Return the [x, y] coordinate for the center point of the cell that contains the specified text.  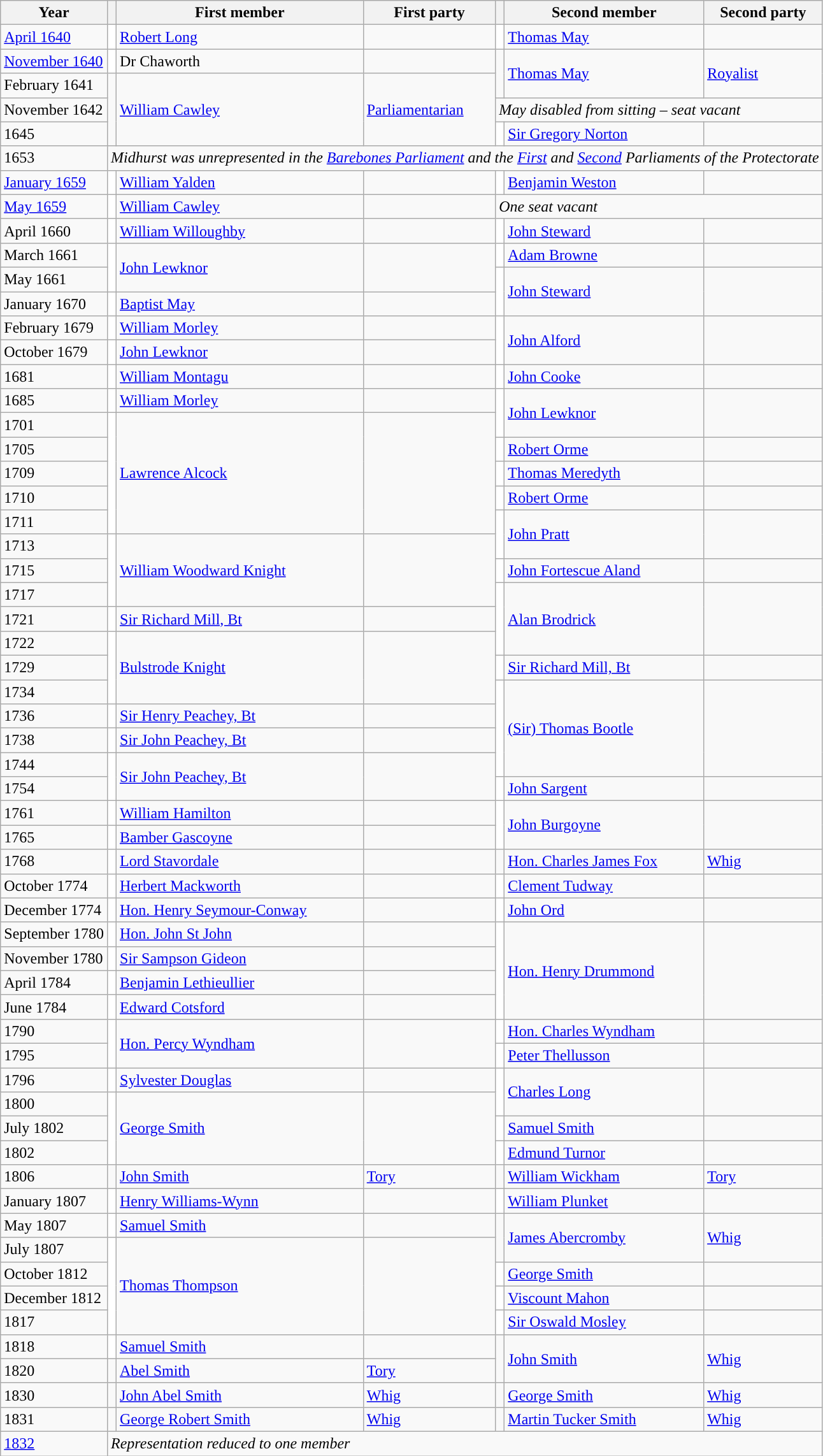
Bulstrode Knight [240, 667]
William Montagu [240, 377]
Hon. Henry Drummond [604, 970]
January 1670 [54, 304]
Alan Brodrick [604, 619]
John Abel Smith [240, 1395]
February 1641 [54, 85]
1645 [54, 134]
June 1784 [54, 1007]
Charles Long [604, 1092]
July 1807 [54, 1250]
1818 [54, 1346]
William Hamilton [240, 813]
February 1679 [54, 328]
March 1661 [54, 255]
Adam Browne [604, 255]
1802 [54, 1153]
1717 [54, 595]
1729 [54, 667]
John Pratt [604, 534]
May 1661 [54, 279]
John Sargent [604, 789]
William Wickham [604, 1177]
1736 [54, 716]
Robert Long [240, 37]
First member [240, 13]
Viscount Mahon [604, 1298]
1831 [54, 1419]
December 1774 [54, 910]
May 1659 [54, 206]
Sir Henry Peachey, Bt [240, 716]
Dr Chaworth [240, 61]
December 1812 [54, 1298]
John Ord [604, 910]
November 1640 [54, 61]
Hon. Charles James Fox [604, 861]
1765 [54, 837]
Hon. Percy Wyndham [240, 1043]
Sir Gregory Norton [604, 134]
1832 [54, 1443]
Lawrence Alcock [240, 473]
1830 [54, 1395]
1744 [54, 765]
1795 [54, 1055]
October 1812 [54, 1274]
Midhurst was unrepresented in the Barebones Parliament and the First and Second Parliaments of the Protectorate [465, 158]
Henry Williams-Wynn [240, 1201]
Thomas Meredyth [604, 473]
Lord Stavordale [240, 861]
Hon. Henry Seymour-Conway [240, 910]
1701 [54, 425]
1796 [54, 1080]
John Alford [604, 340]
John Burgoyne [604, 825]
One seat vacant [659, 206]
1653 [54, 158]
William Willoughby [240, 231]
1800 [54, 1104]
John Cooke [604, 377]
Benjamin Weston [604, 182]
Parliamentarian [429, 110]
Bamber Gascoyne [240, 837]
Representation reduced to one member [465, 1443]
1710 [54, 498]
1705 [54, 449]
(Sir) Thomas Bootle [604, 728]
Second member [604, 13]
Second party [763, 13]
October 1774 [54, 886]
1754 [54, 789]
Royalist [763, 73]
1817 [54, 1322]
1713 [54, 546]
Sylvester Douglas [240, 1080]
Sir Sampson Gideon [240, 958]
First party [429, 13]
Sir Oswald Mosley [604, 1322]
1734 [54, 691]
October 1679 [54, 352]
Hon. Charles Wyndham [604, 1031]
April 1660 [54, 231]
Herbert Mackworth [240, 886]
Edward Cotsford [240, 1007]
July 1802 [54, 1128]
May disabled from sitting – seat vacant [659, 110]
September 1780 [54, 934]
Peter Thellusson [604, 1055]
Thomas Thompson [240, 1286]
1790 [54, 1031]
April 1784 [54, 983]
April 1640 [54, 37]
Year [54, 13]
Martin Tucker Smith [604, 1419]
1768 [54, 861]
Benjamin Lethieullier [240, 983]
1721 [54, 619]
1685 [54, 401]
William Plunket [604, 1201]
1722 [54, 643]
1761 [54, 813]
1738 [54, 740]
Clement Tudway [604, 886]
William Woodward Knight [240, 570]
January 1659 [54, 182]
November 1780 [54, 958]
January 1807 [54, 1201]
Baptist May [240, 304]
John Fortescue Aland [604, 570]
Abel Smith [240, 1371]
William Yalden [240, 182]
Hon. John St John [240, 934]
James Abercromby [604, 1237]
1806 [54, 1177]
George Robert Smith [240, 1419]
1709 [54, 473]
1820 [54, 1371]
1711 [54, 522]
Edmund Turnor [604, 1153]
1715 [54, 570]
1681 [54, 377]
November 1642 [54, 110]
May 1807 [54, 1225]
